For the text-containing cell, return its midpoint in (X, Y) coordinate format. 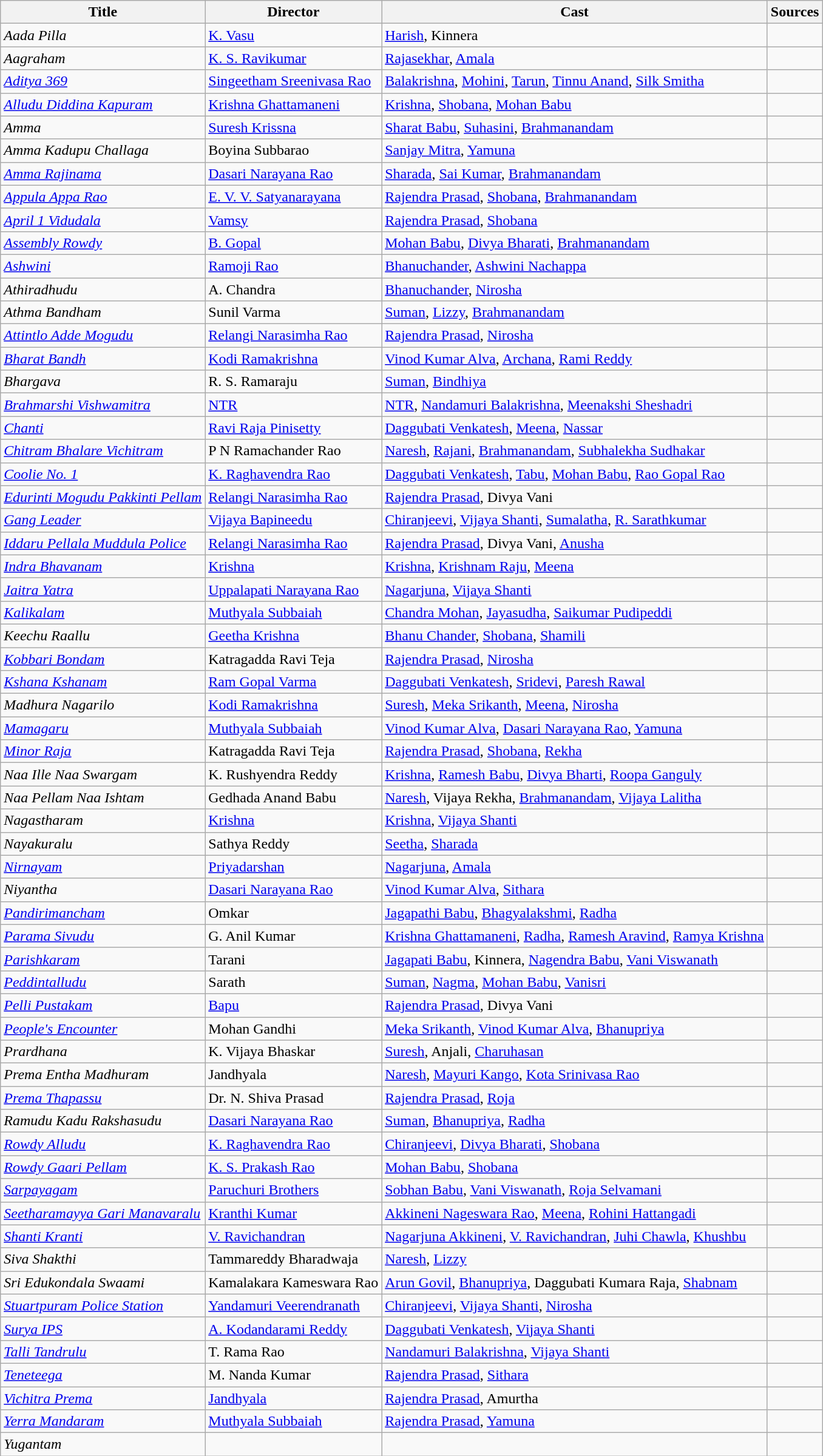
A. Chandra (294, 290)
Vinod Kumar Alva, Sithara (575, 890)
NTR (294, 405)
Paruchuri Brothers (294, 1190)
Gedhada Anand Babu (294, 797)
Bharat Bandh (103, 359)
Talli Tandrulu (103, 1352)
Arun Govil, Bhanupriya, Daggubati Kumara Raja, Shabnam (575, 1282)
Rajendra Prasad, Divya Vani, Anusha (575, 543)
Kamalakara Kameswara Rao (294, 1282)
R. S. Ramaraju (294, 382)
Krishna Ghattamaneni (294, 104)
T. Rama Rao (294, 1352)
Rajendra Prasad, Yamuna (575, 1421)
Naresh, Lizzy (575, 1259)
Sarath (294, 982)
Assembly Rowdy (103, 243)
Rajendra Prasad, Shobana (575, 220)
Nirnayam (103, 867)
Sharat Babu, Suhasini, Brahmanandam (575, 127)
Boyina Subbarao (294, 151)
M. Nanda Kumar (294, 1375)
Suman, Lizzy, Brahmanandam (575, 313)
B. Gopal (294, 243)
Bhargava (103, 382)
Amma (103, 127)
Ramudu Kadu Rakshasudu (103, 1121)
K. Vasu (294, 35)
Rajendra Prasad, Amurtha (575, 1398)
Rowdy Alludu (103, 1144)
Meka Srikanth, Vinod Kumar Alva, Bhanupriya (575, 1029)
Nagarjuna, Vijaya Shanti (575, 589)
Rowdy Gaari Pellam (103, 1167)
Kranthi Kumar (294, 1213)
Chiranjeevi, Vijaya Shanti, Sumalatha, R. Sarathkumar (575, 520)
Kobbari Bondam (103, 659)
Coolie No. 1 (103, 474)
Aagraham (103, 58)
Stuartpuram Police Station (103, 1305)
Aditya 369 (103, 81)
Edurinti Mogudu Pakkinti Pellam (103, 497)
Aada Pilla (103, 35)
K. S. Prakash Rao (294, 1167)
K. S. Ravikumar (294, 58)
Vinod Kumar Alva, Archana, Rami Reddy (575, 359)
Mohan Babu, Shobana (575, 1167)
Peddintalludu (103, 982)
Mohan Babu, Divya Bharati, Brahmanandam (575, 243)
Prema Thapassu (103, 1098)
Daggubati Venkatesh, Sridevi, Paresh Rawal (575, 682)
Bhanuchander, Nirosha (575, 290)
Vamsy (294, 220)
Vijaya Bapineedu (294, 520)
Sources (795, 12)
Suman, Bindhiya (575, 382)
Yandamuri Veerendranath (294, 1305)
Akkineni Nageswara Rao, Meena, Rohini Hattangadi (575, 1213)
Surya IPS (103, 1329)
Omkar (294, 913)
Director (294, 12)
Priyadarshan (294, 867)
Amma Rajinama (103, 174)
Cast (575, 12)
Naresh, Rajani, Brahmanandam, Subhalekha Sudhakar (575, 451)
Athiradhudu (103, 290)
Suresh, Anjali, Charuhasan (575, 1052)
Nagarjuna Akkineni, V. Ravichandran, Juhi Chawla, Khushbu (575, 1236)
Vinod Kumar Alva, Dasari Narayana Rao, Yamuna (575, 728)
Chiranjeevi, Vijaya Shanti, Nirosha (575, 1305)
Madhura Nagarilo (103, 705)
Singeetham Sreenivasa Rao (294, 81)
Krishna, Shobana, Mohan Babu (575, 104)
Kshana Kshanam (103, 682)
Pelli Pustakam (103, 1005)
Sunil Varma (294, 313)
Seetharamayya Gari Manavaralu (103, 1213)
Sobhan Babu, Vani Viswanath, Roja Selvamani (575, 1190)
Ram Gopal Varma (294, 682)
Mamagaru (103, 728)
Bapu (294, 1005)
Nagarjuna, Amala (575, 867)
K. Vijaya Bhaskar (294, 1052)
Prardhana (103, 1052)
Parama Sivudu (103, 936)
NTR, Nandamuri Balakrishna, Meenakshi Sheshadri (575, 405)
Tarani (294, 959)
Athma Bandham (103, 313)
Pandirimancham (103, 913)
Tammareddy Bharadwaja (294, 1259)
Jagapati Babu, Kinnera, Nagendra Babu, Vani Viswanath (575, 959)
Seetha, Sharada (575, 844)
April 1 Vidudala (103, 220)
Rajasekhar, Amala (575, 58)
Attintlo Adde Mogudu (103, 336)
Nandamuri Balakrishna, Vijaya Shanti (575, 1352)
Krishna, Ramesh Babu, Divya Bharti, Roopa Ganguly (575, 774)
E. V. V. Satyanarayana (294, 197)
Sarpayagam (103, 1190)
Chandra Mohan, Jayasudha, Saikumar Pudipeddi (575, 612)
Rajendra Prasad, Shobana, Rekha (575, 751)
Rajendra Prasad, Sithara (575, 1375)
P N Ramachander Rao (294, 451)
Brahmarshi Vishwamitra (103, 405)
Ravi Raja Pinisetty (294, 428)
Chitram Bhalare Vichitram (103, 451)
V. Ravichandran (294, 1236)
Alludu Diddina Kapuram (103, 104)
Chiranjeevi, Divya Bharati, Shobana (575, 1144)
Teneteega (103, 1375)
Harish, Kinnera (575, 35)
G. Anil Kumar (294, 936)
Bhanu Chander, Shobana, Shamili (575, 635)
Keechu Raallu (103, 635)
Gang Leader (103, 520)
Nayakuralu (103, 844)
Naa Pellam Naa Ishtam (103, 797)
Daggubati Venkatesh, Vijaya Shanti (575, 1329)
Vichitra Prema (103, 1398)
K. Rushyendra Reddy (294, 774)
Bhanuchander, Ashwini Nachappa (575, 266)
Ramoji Rao (294, 266)
Suresh, Meka Srikanth, Meena, Nirosha (575, 705)
Krishna, Vijaya Shanti (575, 821)
Balakrishna, Mohini, Tarun, Tinnu Anand, Silk Smitha (575, 81)
Sanjay Mitra, Yamuna (575, 151)
Yerra Mandaram (103, 1421)
Daggubati Venkatesh, Meena, Nassar (575, 428)
Suman, Bhanupriya, Radha (575, 1121)
Jagapathi Babu, Bhagyalakshmi, Radha (575, 913)
Nagastharam (103, 821)
Suresh Krissna (294, 127)
Krishna Ghattamaneni, Radha, Ramesh Aravind, Ramya Krishna (575, 936)
Parishkaram (103, 959)
Title (103, 12)
People's Encounter (103, 1029)
Naresh, Mayuri Kango, Kota Srinivasa Rao (575, 1075)
Appula Appa Rao (103, 197)
Geetha Krishna (294, 635)
Prema Entha Madhuram (103, 1075)
Naa Ille Naa Swargam (103, 774)
Mohan Gandhi (294, 1029)
Yugantam (103, 1444)
Sri Edukondala Swaami (103, 1282)
Niyantha (103, 890)
Suman, Nagma, Mohan Babu, Vanisri (575, 982)
Jaitra Yatra (103, 589)
Krishna, Krishnam Raju, Meena (575, 566)
Ashwini (103, 266)
Shanti Kranti (103, 1236)
Indra Bhavanam (103, 566)
Sathya Reddy (294, 844)
Chanti (103, 428)
Rajendra Prasad, Roja (575, 1098)
Siva Shakthi (103, 1259)
Daggubati Venkatesh, Tabu, Mohan Babu, Rao Gopal Rao (575, 474)
Dr. N. Shiva Prasad (294, 1098)
Uppalapati Narayana Rao (294, 589)
Sharada, Sai Kumar, Brahmanandam (575, 174)
Amma Kadupu Challaga (103, 151)
A. Kodandarami Reddy (294, 1329)
Rajendra Prasad, Shobana, Brahmanandam (575, 197)
Naresh, Vijaya Rekha, Brahmanandam, Vijaya Lalitha (575, 797)
Iddaru Pellala Muddula Police (103, 543)
Kalikalam (103, 612)
Minor Raja (103, 751)
